Locate the cell with the specified text and output its (X, Y) center coordinate. 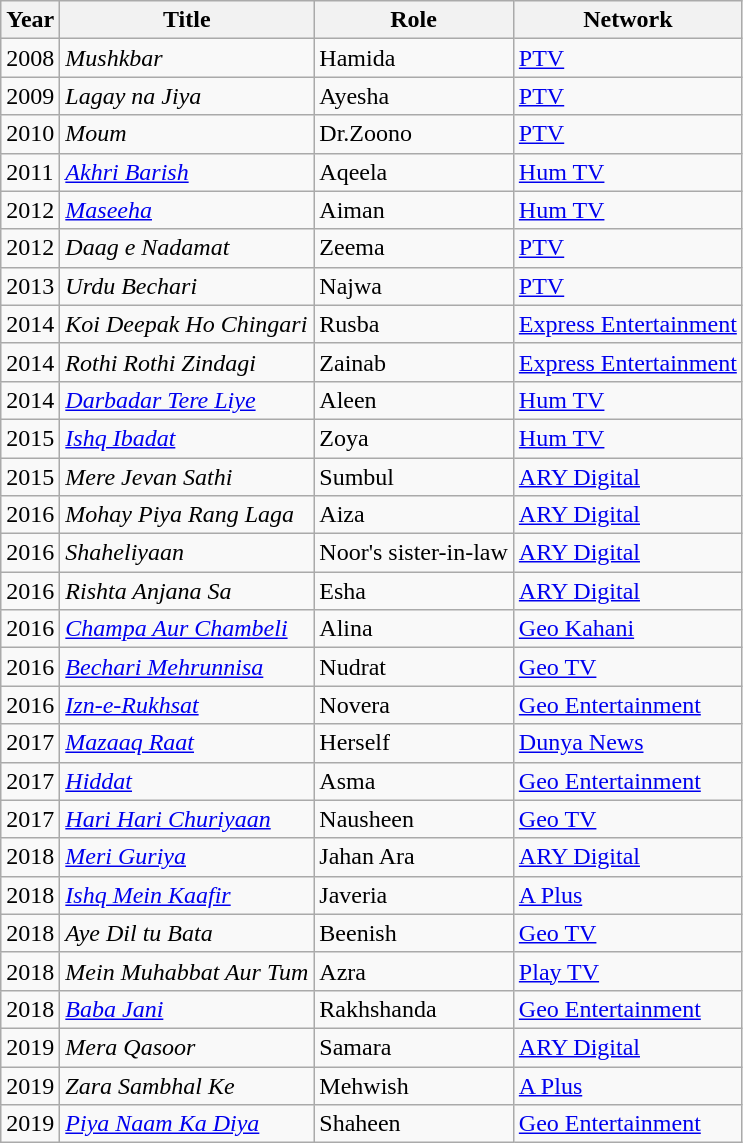
Dunya News (628, 743)
Esha (414, 591)
Rothi Rothi Zindagi (187, 362)
Noor's sister-in-law (414, 553)
Ayesha (414, 96)
Network (628, 20)
Nausheen (414, 819)
Mein Muhabbat Aur Tum (187, 971)
Zoya (414, 438)
2013 (30, 286)
Aiman (414, 210)
Meri Guriya (187, 857)
Darbadar Tere Liye (187, 400)
Piya Naam Ka Diya (187, 1124)
Novera (414, 705)
Nudrat (414, 667)
Mere Jevan Sathi (187, 477)
Dr.Zoono (414, 134)
Lagay na Jiya (187, 96)
Alina (414, 629)
Rusba (414, 324)
Title (187, 20)
Ishq Mein Kaafir (187, 895)
Azra (414, 971)
Champa Aur Chambeli (187, 629)
Mohay Piya Rang Laga (187, 515)
Jahan Ara (414, 857)
Javeria (414, 895)
Bechari Mehrunnisa (187, 667)
Mazaaq Raat (187, 743)
Mehwish (414, 1085)
Koi Deepak Ho Chingari (187, 324)
Shaheen (414, 1124)
Asma (414, 781)
Akhri Barish (187, 172)
Play TV (628, 971)
Aleen (414, 400)
Hari Hari Churiyaan (187, 819)
Zara Sambhal Ke (187, 1085)
Hiddat (187, 781)
2009 (30, 96)
Sumbul (414, 477)
Baba Jani (187, 1009)
Samara (414, 1047)
Shaheliyaan (187, 553)
Mushkbar (187, 58)
Aiza (414, 515)
Zeema (414, 248)
Urdu Bechari (187, 286)
2010 (30, 134)
Geo Kahani (628, 629)
Aye Dil tu Bata (187, 933)
Hamida (414, 58)
Role (414, 20)
Herself (414, 743)
Rishta Anjana Sa (187, 591)
Izn-e-Rukhsat (187, 705)
2008 (30, 58)
Moum (187, 134)
Beenish (414, 933)
Maseeha (187, 210)
2011 (30, 172)
Zainab (414, 362)
Rakhshanda (414, 1009)
Mera Qasoor (187, 1047)
Daag e Nadamat (187, 248)
Najwa (414, 286)
Ishq Ibadat (187, 438)
Aqeela (414, 172)
Year (30, 20)
